Find where the given text appears and provide that cell's center as [X, Y] coordinate. 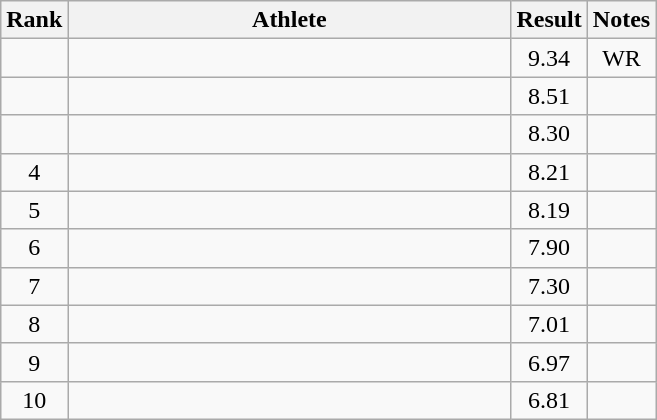
10 [34, 400]
8.21 [549, 172]
8.51 [549, 96]
9 [34, 362]
4 [34, 172]
7 [34, 286]
6.81 [549, 400]
7.01 [549, 324]
WR [621, 58]
5 [34, 210]
8.30 [549, 134]
8 [34, 324]
7.90 [549, 248]
Notes [621, 20]
Athlete [290, 20]
6.97 [549, 362]
Result [549, 20]
9.34 [549, 58]
7.30 [549, 286]
8.19 [549, 210]
6 [34, 248]
Rank [34, 20]
